Return [X, Y] of the center of cell containing provided text 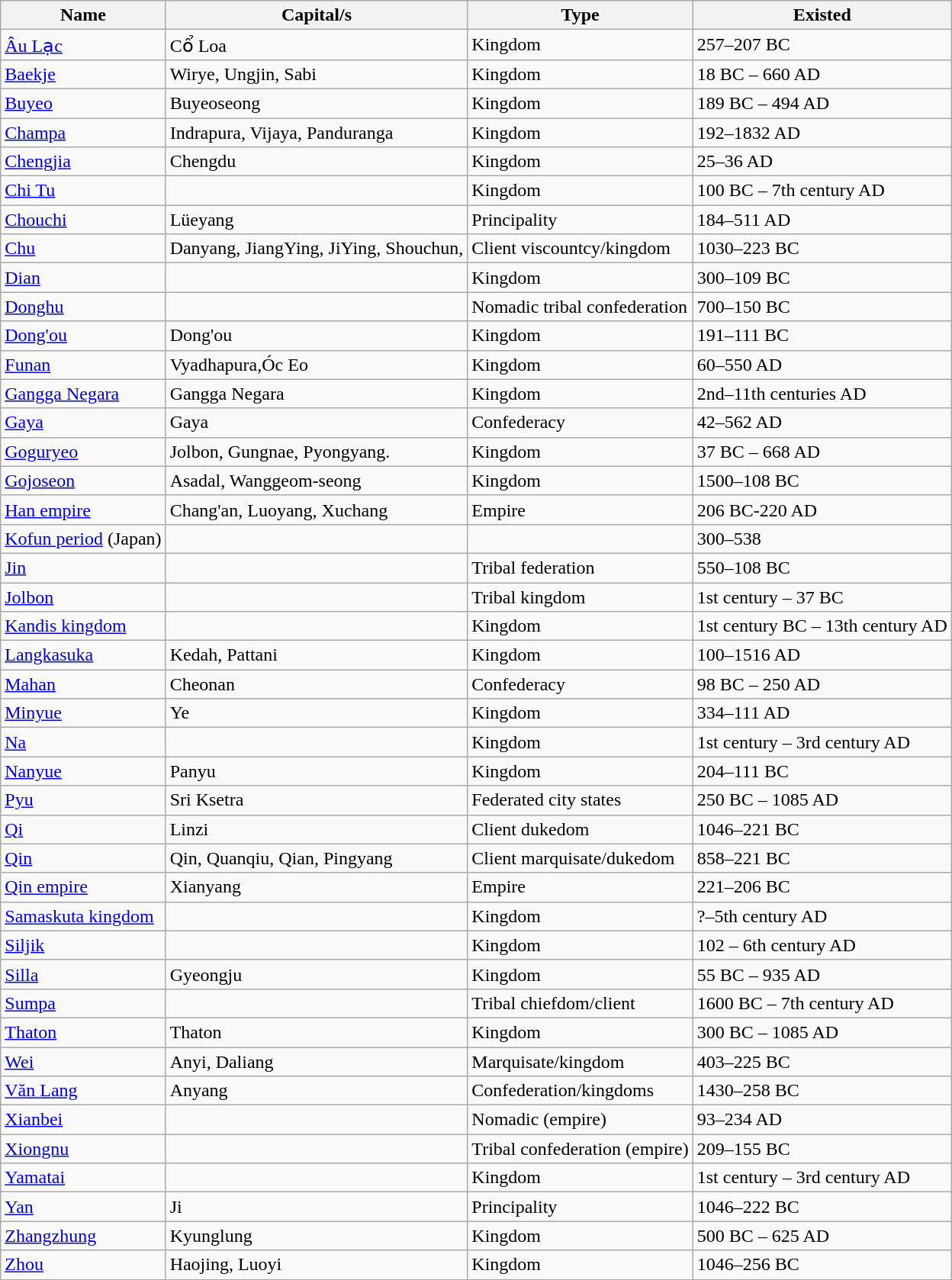
Panyu [317, 771]
100 BC – 7th century AD [822, 191]
Anyang [317, 1091]
1046–222 BC [822, 1207]
Cổ Loa [317, 45]
100–1516 AD [822, 655]
Ye [317, 713]
Han empire [83, 510]
93–234 AD [822, 1120]
98 BC – 250 AD [822, 684]
Chengdu [317, 162]
Zhou [83, 1265]
Tribal federation [580, 568]
Chi Tu [83, 191]
Buyeo [83, 103]
1046–221 BC [822, 829]
250 BC – 1085 AD [822, 800]
Champa [83, 132]
Goguryeo [83, 452]
300–109 BC [822, 278]
209–155 BC [822, 1149]
Langkasuka [83, 655]
18 BC – 660 AD [822, 74]
257–207 BC [822, 45]
Capital/s [317, 15]
Wei [83, 1061]
Vyadhapura,Óc Eo [317, 365]
Existed [822, 15]
Nomadic tribal confederation [580, 307]
Linzi [317, 829]
Jin [83, 568]
Nanyue [83, 771]
Dian [83, 278]
Client dukedom [580, 829]
Cheonan [317, 684]
Tribal confederation (empire) [580, 1149]
Asadal, Wanggeom-seong [317, 481]
Kandis kingdom [83, 626]
191–111 BC [822, 336]
1030–223 BC [822, 249]
Client viscountcy/kingdom [580, 249]
?–5th century AD [822, 916]
858–221 BC [822, 858]
2nd–11th centuries AD [822, 394]
206 BC-220 AD [822, 510]
500 BC – 625 AD [822, 1236]
42–562 AD [822, 423]
Ji [317, 1207]
Yan [83, 1207]
Sri Ksetra [317, 800]
Chouchi [83, 220]
Qin, Quanqiu, Qian, Pingyang [317, 858]
Kyunglung [317, 1236]
Baekje [83, 74]
Chu [83, 249]
Mahan [83, 684]
Federated city states [580, 800]
Silla [83, 974]
Jolbon, Gungnae, Pyongyang. [317, 452]
Donghu [83, 307]
Type [580, 15]
192–1832 AD [822, 132]
Name [83, 15]
Lüeyang [317, 220]
700–150 BC [822, 307]
25–36 AD [822, 162]
189 BC – 494 AD [822, 103]
1046–256 BC [822, 1265]
1430–258 BC [822, 1091]
Gojoseon [83, 481]
550–108 BC [822, 568]
334–111 AD [822, 713]
Tribal chiefdom/client [580, 1003]
Anyi, Daliang [317, 1061]
Funan [83, 365]
102 – 6th century AD [822, 945]
184–511 AD [822, 220]
Kedah, Pattani [317, 655]
Zhangzhung [83, 1236]
Kofun period (Japan) [83, 539]
Siljik [83, 945]
1st century BC – 13th century AD [822, 626]
Buyeoseong [317, 103]
1st century – 37 BC [822, 597]
55 BC – 935 AD [822, 974]
Yamatai [83, 1178]
Xiongnu [83, 1149]
Indrapura, Vijaya, Panduranga [317, 132]
Chang'an, Luoyang, Xuchang [317, 510]
Xianbei [83, 1120]
1600 BC – 7th century AD [822, 1003]
Confederation/kingdoms [580, 1091]
221–206 BC [822, 887]
Chengjia [83, 162]
Minyue [83, 713]
Samaskuta kingdom [83, 916]
Jolbon [83, 597]
Tribal kingdom [580, 597]
Qin empire [83, 887]
Client marquisate/dukedom [580, 858]
403–225 BC [822, 1061]
Marquisate/kingdom [580, 1061]
Gyeongju [317, 974]
300–538 [822, 539]
60–550 AD [822, 365]
Na [83, 742]
Nomadic (empire) [580, 1120]
1500–108 BC [822, 481]
Wirye, Ungjin, Sabi [317, 74]
Qi [83, 829]
Sumpa [83, 1003]
300 BC – 1085 AD [822, 1032]
Văn Lang [83, 1091]
Qin [83, 858]
Haojing, Luoyi [317, 1265]
Xianyang [317, 887]
Pyu [83, 800]
37 BC – 668 AD [822, 452]
Âu Lạc [83, 45]
Danyang, JiangYing, JiYing, Shouchun, [317, 249]
204–111 BC [822, 771]
